Detect which cell encompasses the target text, then output its (X, Y) center coordinate. 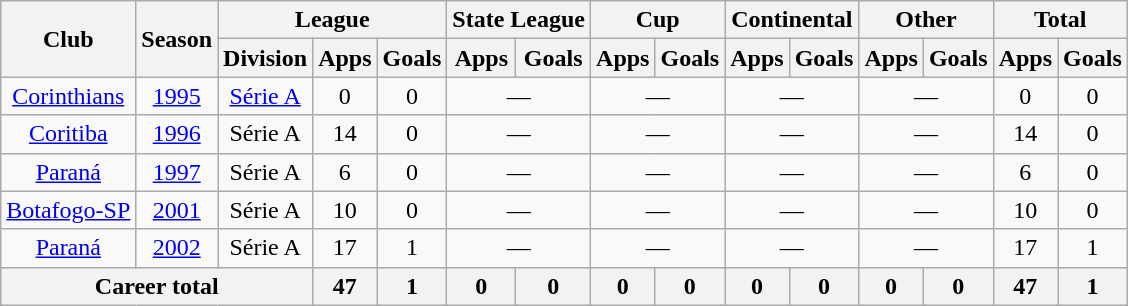
Season (177, 39)
2001 (177, 210)
1996 (177, 134)
Cup (658, 20)
1997 (177, 172)
League (332, 20)
Other (926, 20)
Division (266, 58)
Career total (157, 286)
Coritiba (68, 134)
2002 (177, 248)
State League (519, 20)
Total (1060, 20)
1995 (177, 96)
Botafogo-SP (68, 210)
Continental (792, 20)
Corinthians (68, 96)
Club (68, 39)
